Pinpoint the cell where the given text exists, returning its (x, y) midpoint coordinate. 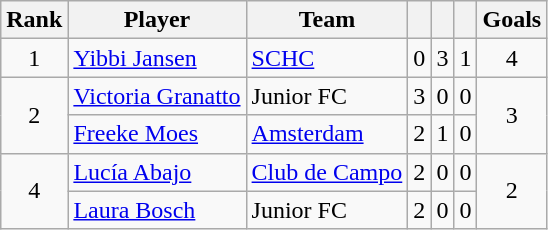
Rank (34, 20)
Freeke Moes (157, 134)
Player (157, 20)
Club de Campo (327, 172)
SCHC (327, 58)
Amsterdam (327, 134)
Victoria Granatto (157, 96)
Goals (512, 20)
Yibbi Jansen (157, 58)
Laura Bosch (157, 210)
Team (327, 20)
Lucía Abajo (157, 172)
